Determine the (x, y) coordinate at the center of the cell enclosing the given text.  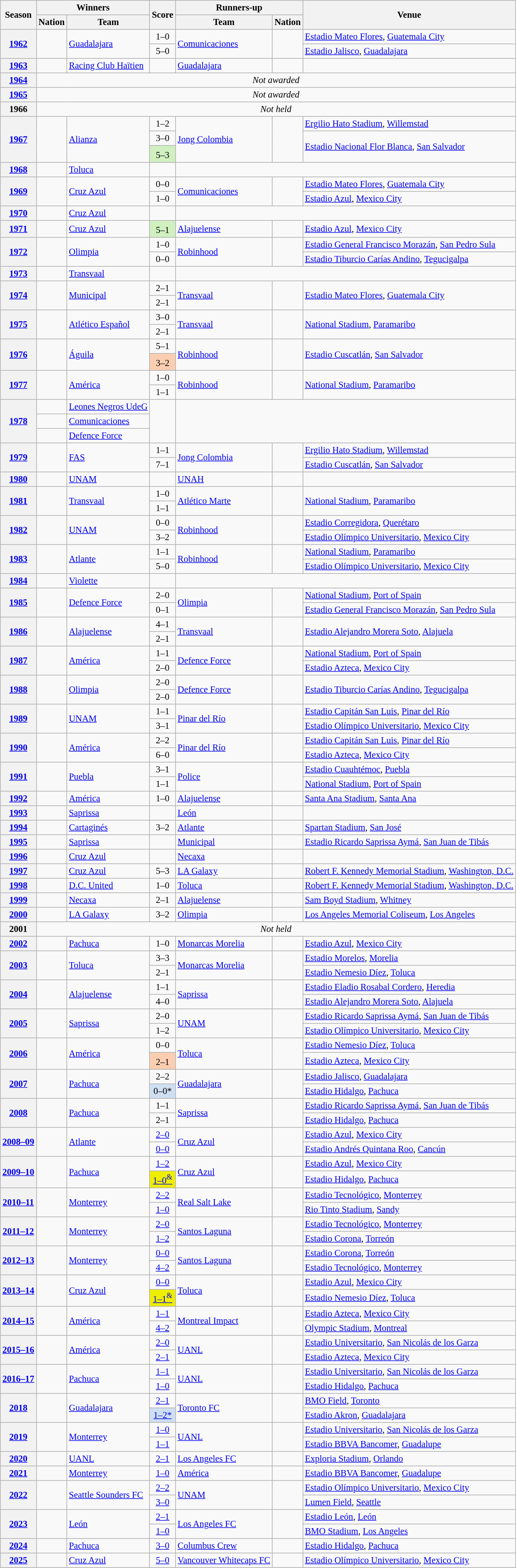
D.C. United (108, 886)
1979 (19, 458)
2007 (19, 1084)
Leones Negros UdeG (108, 407)
1984 (19, 581)
2005 (19, 1023)
1972 (19, 252)
BMO Field, Toronto (409, 1401)
1969 (19, 191)
Estadio Morelos, Morelia (409, 958)
2003 (19, 965)
2000 (19, 915)
1987 (19, 661)
2001 (19, 929)
Toronto FC (224, 1408)
Real Salt Lake (224, 1202)
Score (163, 15)
Los Angeles Memorial Coliseum, Los Angeles (409, 915)
1977 (19, 385)
1963 (19, 66)
1971 (19, 229)
1990 (19, 748)
2010–11 (19, 1202)
1983 (19, 559)
Puebla (108, 777)
1999 (19, 900)
7–1 (163, 465)
1967 (19, 139)
1992 (19, 799)
3–3 (163, 958)
1968 (19, 170)
1980 (19, 479)
Spartan Stadium, San José (409, 828)
1988 (19, 690)
2008–09 (19, 1142)
Season (19, 15)
2023 (19, 1524)
Runners-up (239, 8)
Rio Tinto Stadium, Sandy (409, 1210)
2024 (19, 1546)
Lumen Field, Seattle (409, 1502)
Seattle Sounders FC (108, 1495)
0–1 (163, 610)
1976 (19, 355)
1986 (19, 632)
0–0* (163, 1091)
1991 (19, 777)
4–1 (163, 624)
1997 (19, 871)
2002 (19, 944)
Olympic Stadium, Montreal (409, 1328)
2012–13 (19, 1260)
2025 (19, 1560)
Columbus Crew (224, 1546)
2015–16 (19, 1350)
2006 (19, 1054)
2018 (19, 1408)
Estadio Cuauhtémoc, Puebla (409, 769)
1965 (19, 95)
Santa Ana Stadium, Santa Ana (409, 799)
Estadio Corregidora, Querétaro (409, 523)
1974 (19, 295)
2020 (19, 1459)
Venue (409, 15)
1981 (19, 501)
Estadio León, León (409, 1517)
BMO Stadium, Los Angeles (409, 1531)
Winners (93, 8)
Alianza (108, 139)
2014–15 (19, 1321)
2008 (19, 1113)
FAS (108, 458)
2022 (19, 1495)
Exploria Stadium, Orlando (409, 1459)
1994 (19, 828)
Atlético Marte (224, 501)
1996 (19, 857)
4–0 (163, 1002)
2013–14 (19, 1291)
Racing Club Haïtien (108, 66)
1–1& (163, 1298)
1995 (19, 842)
1978 (19, 421)
Atlético Español (108, 324)
Sam Boyd Stadium, Whitney (409, 900)
1982 (19, 530)
1964 (19, 80)
1962 (19, 44)
Estadio Akron, Guadalajara (409, 1415)
Violette (108, 581)
1998 (19, 886)
1985 (19, 603)
1973 (19, 274)
6–0 (163, 755)
2021 (19, 1473)
1975 (19, 324)
2009–10 (19, 1172)
Cartaginés (108, 828)
Estadio Eladio Rosabal Cordero, Heredia (409, 987)
2016–17 (19, 1379)
1966 (19, 109)
2019 (19, 1437)
1–2* (163, 1415)
1–0& (163, 1179)
Vancouver Whitecaps FC (224, 1560)
1989 (19, 719)
2011–12 (19, 1231)
Montreal Impact (224, 1321)
1993 (19, 813)
Police (224, 777)
2004 (19, 994)
UNAH (224, 479)
Estadio Andrés Quintana Roo, Cancún (409, 1149)
1970 (19, 213)
Estadio Nacional Flor Blanca, San Salvador (409, 147)
Águila (108, 355)
